Pinpoint the cell where the given text exists, returning its [x, y] midpoint coordinate. 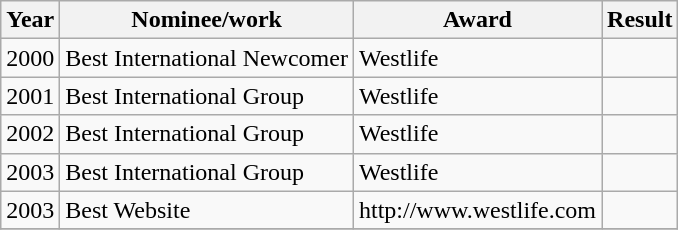
Year [30, 20]
http://www.westlife.com [477, 210]
Best Website [207, 210]
2000 [30, 58]
Award [477, 20]
2001 [30, 96]
Best International Newcomer [207, 58]
Nominee/work [207, 20]
Result [640, 20]
2002 [30, 134]
